Return the [X, Y] coordinate for the center point of the cell that contains the specified text.  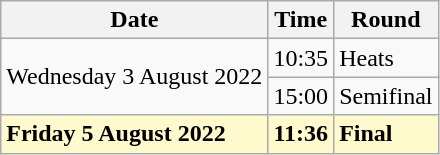
Time [301, 20]
Heats [386, 58]
Final [386, 134]
Wednesday 3 August 2022 [134, 77]
Date [134, 20]
Semifinal [386, 96]
11:36 [301, 134]
Friday 5 August 2022 [134, 134]
15:00 [301, 96]
10:35 [301, 58]
Round [386, 20]
